Identify which cell holds the provided text, then report its [x, y] central coordinate. 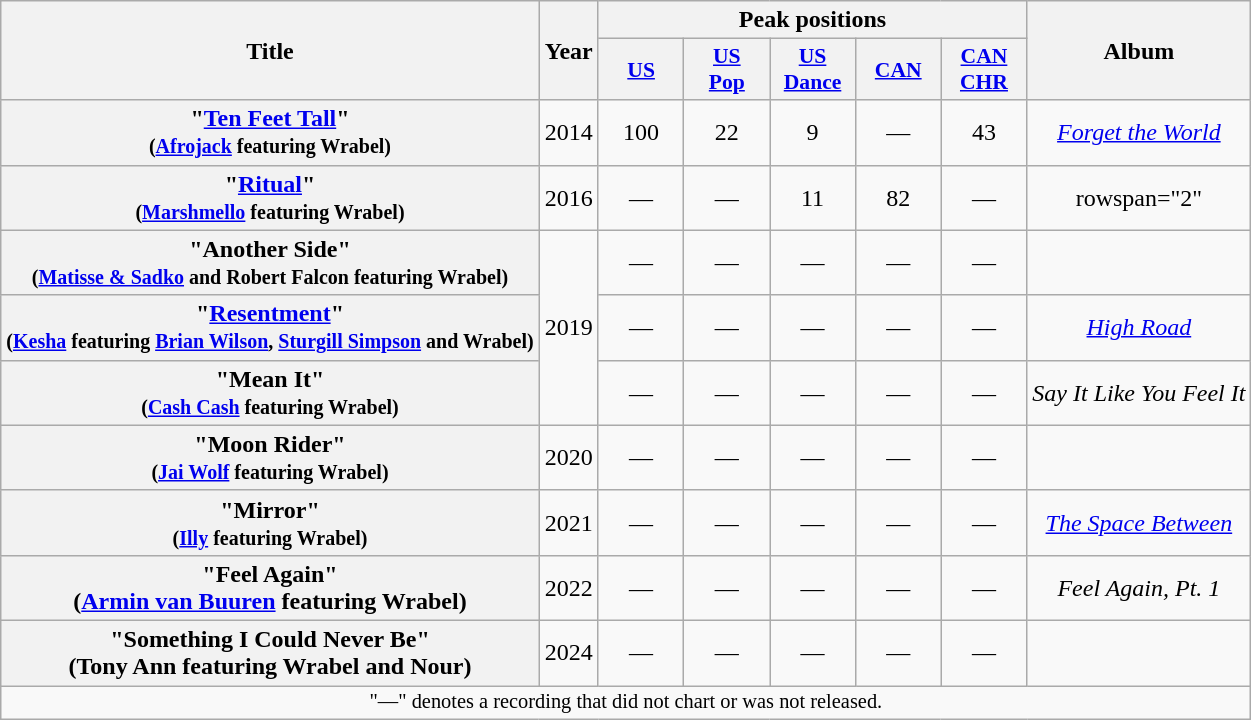
"Ten Feet Tall"(Afrojack featuring Wrabel) [270, 132]
2020 [568, 458]
2019 [568, 328]
Peak positions [812, 20]
The Space Between [1139, 522]
2014 [568, 132]
"Something I Could Never Be" (Tony Ann featuring Wrabel and Nour) [270, 652]
100 [641, 132]
CAN [898, 70]
43 [984, 132]
"Ritual"(Marshmello featuring Wrabel) [270, 198]
USDance [813, 70]
Forget the World [1139, 132]
"Mean It"(Cash Cash featuring Wrabel) [270, 392]
Feel Again, Pt. 1 [1139, 588]
82 [898, 198]
rowspan="2" [1139, 198]
2016 [568, 198]
CANCHR [984, 70]
USPop [727, 70]
Title [270, 50]
"Feel Again" (Armin van Buuren featuring Wrabel) [270, 588]
"Another Side"(Matisse & Sadko and Robert Falcon featuring Wrabel) [270, 262]
Say It Like You Feel It [1139, 392]
2022 [568, 588]
US [641, 70]
"Mirror"(Illy featuring Wrabel) [270, 522]
Album [1139, 50]
11 [813, 198]
2021 [568, 522]
"Resentment"(Kesha featuring Brian Wilson, Sturgill Simpson and Wrabel) [270, 328]
9 [813, 132]
2024 [568, 652]
22 [727, 132]
High Road [1139, 328]
Year [568, 50]
"Moon Rider"(Jai Wolf featuring Wrabel) [270, 458]
"—" denotes a recording that did not chart or was not released. [626, 703]
